Return the (X, Y) coordinate for the center point of the cell that contains the specified text.  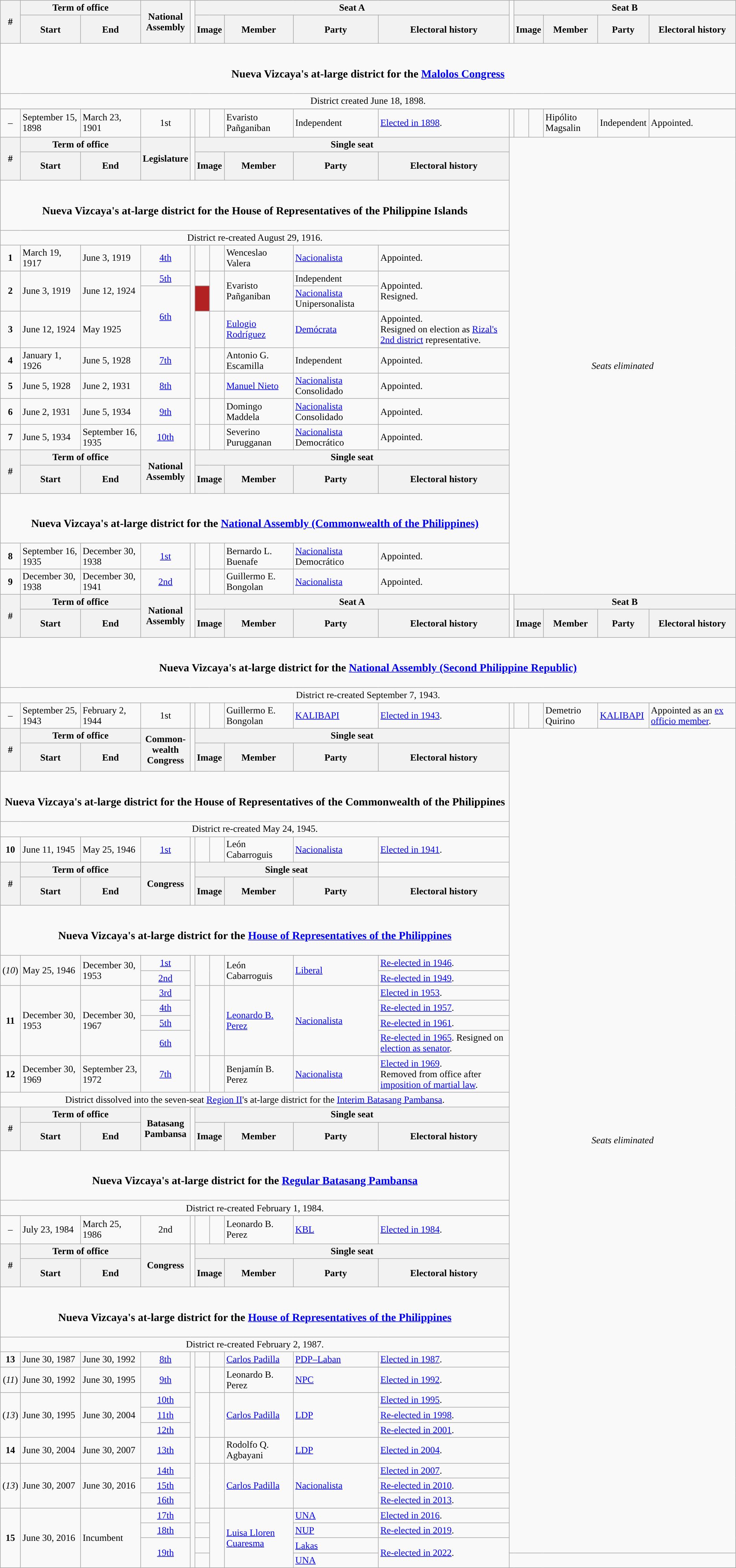
Elected in 1987. (444, 1360)
16th (166, 1500)
Elected in 2004. (444, 1450)
Nueva Vizcaya's at-large district for the National Assembly (Second Philippine Republic) (368, 662)
Hipólito Magsalin (571, 123)
Re-elected in 1998. (444, 1415)
Appointed.Resigned. (444, 291)
Nueva Vizcaya's at-large district for the Malolos Congress (368, 68)
June 30, 1987 (50, 1360)
11 (10, 1021)
BatasangPambansa (166, 1129)
Elected in 1995. (444, 1400)
Wenceslao Valera (259, 258)
June 11, 1945 (50, 849)
7 (10, 437)
Re-elected in 1949. (444, 978)
December 30, 1969 (50, 1074)
(11) (10, 1380)
15 (10, 1538)
Elected in 1953. (444, 993)
9 (10, 581)
Common-wealthCongress (166, 750)
Appointed.Resigned on election as Rizal's 2nd district representative. (444, 330)
Nacionalista Unipersonalista (336, 299)
Benjamín B. Perez (259, 1074)
Re-elected in 2013. (444, 1500)
Antonio G. Escamilla (259, 360)
2 (10, 291)
September 15, 1898 (50, 123)
10 (10, 849)
District re-created August 29, 1916. (255, 238)
Liberal (336, 970)
March 19, 1917 (50, 258)
Elected in 1941. (444, 849)
Elected in 1969.Removed from office after imposition of martial law. (444, 1074)
Domingo Maddela (259, 411)
5 (10, 386)
Re-elected in 1961. (444, 1023)
Elected in 2007. (444, 1470)
Re-elected in 1957. (444, 1008)
Lakas (336, 1545)
Elected in 2016. (444, 1515)
18th (166, 1530)
NUP (336, 1530)
District re-created February 1, 1984. (255, 1208)
13 (10, 1360)
Re-elected in 1946. (444, 963)
February 2, 1944 (111, 716)
District re-created February 2, 1987. (255, 1345)
11th (166, 1415)
Nueva Vizcaya's at-large district for the National Assembly (Commonwealth of the Philippines) (255, 518)
Bernardo L. Buenafe (259, 556)
September 25, 1943 (50, 716)
Rodolfo Q. Agbayani (259, 1450)
Re-elected in 2022. (444, 1553)
District created June 18, 1898. (368, 101)
July 23, 1984 (50, 1229)
Demócrata (336, 330)
3 (10, 330)
Severino Purugganan (259, 437)
Luisa Lloren Cuaresma (259, 1538)
(10) (10, 970)
May 1925 (111, 330)
14 (10, 1450)
Nueva Vizcaya's at-large district for the House of Representatives of the Commonwealth of the Philippines (255, 797)
Elected in 1898. (444, 123)
12th (166, 1430)
17th (166, 1515)
District re-created May 24, 1945. (255, 829)
Elected in 1984. (444, 1229)
Legislature (166, 158)
Appointed as an ex officio member. (692, 716)
Nueva Vizcaya's at-large district for the Regular Batasang Pambansa (255, 1175)
January 1, 1926 (50, 360)
13th (166, 1450)
6 (10, 411)
Demetrio Quirino (571, 716)
Manuel Nieto (259, 386)
4 (10, 360)
December 30, 1967 (111, 1021)
14th (166, 1470)
Re-elected in 1965. Resigned on election as senator. (444, 1043)
September 23, 1972 (111, 1074)
Re-elected in 2001. (444, 1430)
1 (10, 258)
Re-elected in 2010. (444, 1485)
District re-created September 7, 1943. (368, 695)
Re-elected in 2019. (444, 1530)
Eulogio Rodríguez (259, 330)
KBL (336, 1229)
Elected in 1992. (444, 1380)
NPC (336, 1380)
15th (166, 1485)
Nueva Vizcaya's at-large district for the House of Representatives of the Philippine Islands (255, 205)
8 (10, 556)
19th (166, 1553)
Incumbent (111, 1538)
March 23, 1901 (111, 123)
PDP–Laban (336, 1360)
12 (10, 1074)
March 25, 1986 (111, 1229)
3rd (166, 993)
December 30, 1941 (111, 581)
Elected in 1943. (444, 716)
District dissolved into the seven-seat Region II's at-large district for the Interim Batasang Pambansa. (255, 1100)
